Find where the given text appears and provide that cell's center as (X, Y) coordinate. 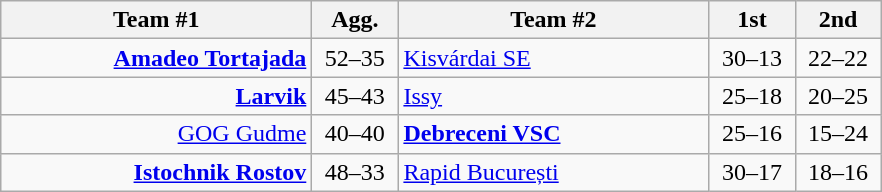
2nd (838, 20)
Larvik (156, 96)
Team #2 (554, 20)
Issy (554, 96)
Kisvárdai SE (554, 58)
22–22 (838, 58)
Agg. (355, 20)
18–16 (838, 172)
Istochnik Rostov (156, 172)
Amadeo Tortajada (156, 58)
20–25 (838, 96)
15–24 (838, 134)
1st (752, 20)
Team #1 (156, 20)
GOG Gudme (156, 134)
30–13 (752, 58)
48–33 (355, 172)
45–43 (355, 96)
25–16 (752, 134)
30–17 (752, 172)
52–35 (355, 58)
25–18 (752, 96)
Debreceni VSC (554, 134)
Rapid București (554, 172)
40–40 (355, 134)
